From the cell containing the given text, extract its center point as (X, Y) coordinate. 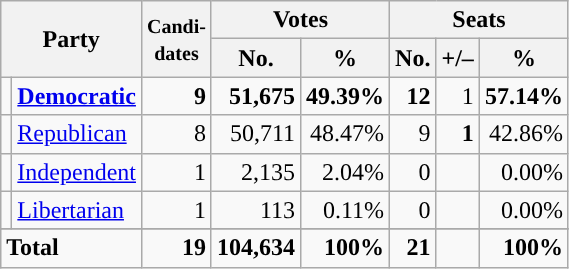
2,135 (256, 172)
Republican (77, 134)
Total (72, 248)
48.47% (346, 134)
+/– (458, 58)
Votes (300, 20)
51,675 (256, 96)
Seats (480, 20)
57.14% (524, 96)
12 (413, 96)
Libertarian (77, 210)
8 (176, 134)
Independent (77, 172)
42.86% (524, 134)
50,711 (256, 134)
19 (176, 248)
113 (256, 210)
Party (72, 39)
21 (413, 248)
Democratic (77, 96)
104,634 (256, 248)
Candi-dates (176, 39)
2.04% (346, 172)
0.11% (346, 210)
49.39% (346, 96)
